From the cell containing the given text, extract its center point as [X, Y] coordinate. 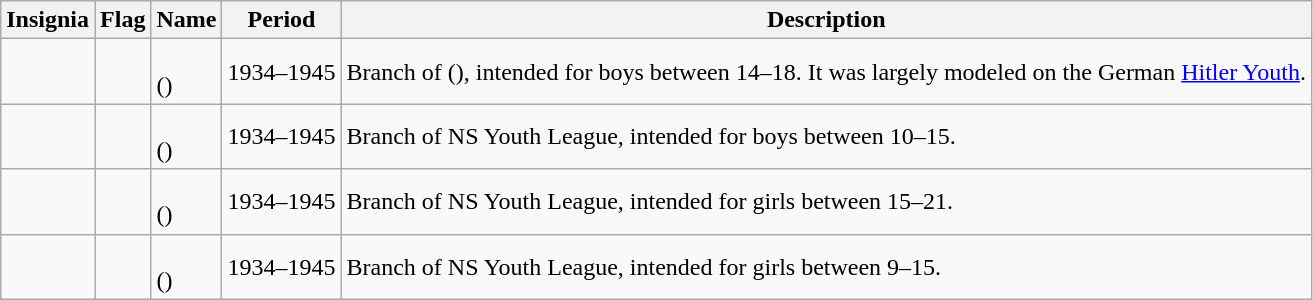
Branch of NS Youth League, intended for boys between 10–15. [826, 136]
Flag [123, 20]
Name [186, 20]
Insignia [48, 20]
Branch of (), intended for boys between 14–18. It was largely modeled on the German Hitler Youth. [826, 72]
Branch of NS Youth League, intended for girls between 15–21. [826, 202]
Branch of NS Youth League, intended for girls between 9–15. [826, 266]
Period [282, 20]
Description [826, 20]
